Provide the (x, y) coordinate of the cell's center where the given text is located.  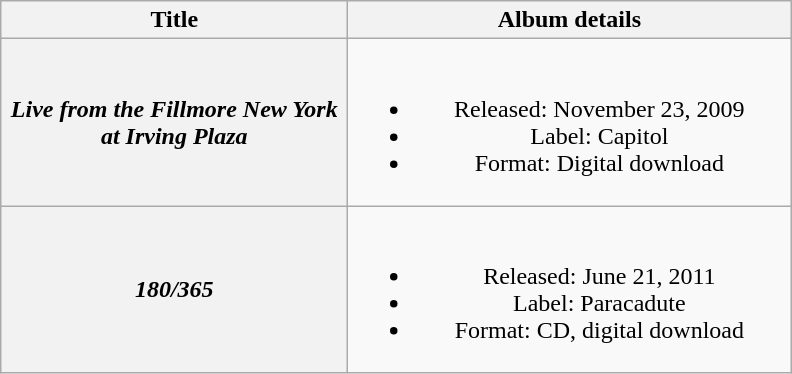
Released: June 21, 2011Label: ParacaduteFormat: CD, digital download (570, 290)
180/365 (174, 290)
Live from the Fillmore New York at Irving Plaza (174, 122)
Album details (570, 20)
Released: November 23, 2009Label: CapitolFormat: Digital download (570, 122)
Title (174, 20)
